Capture the cell that displays the provided text and extract its (X, Y) central coordinate. 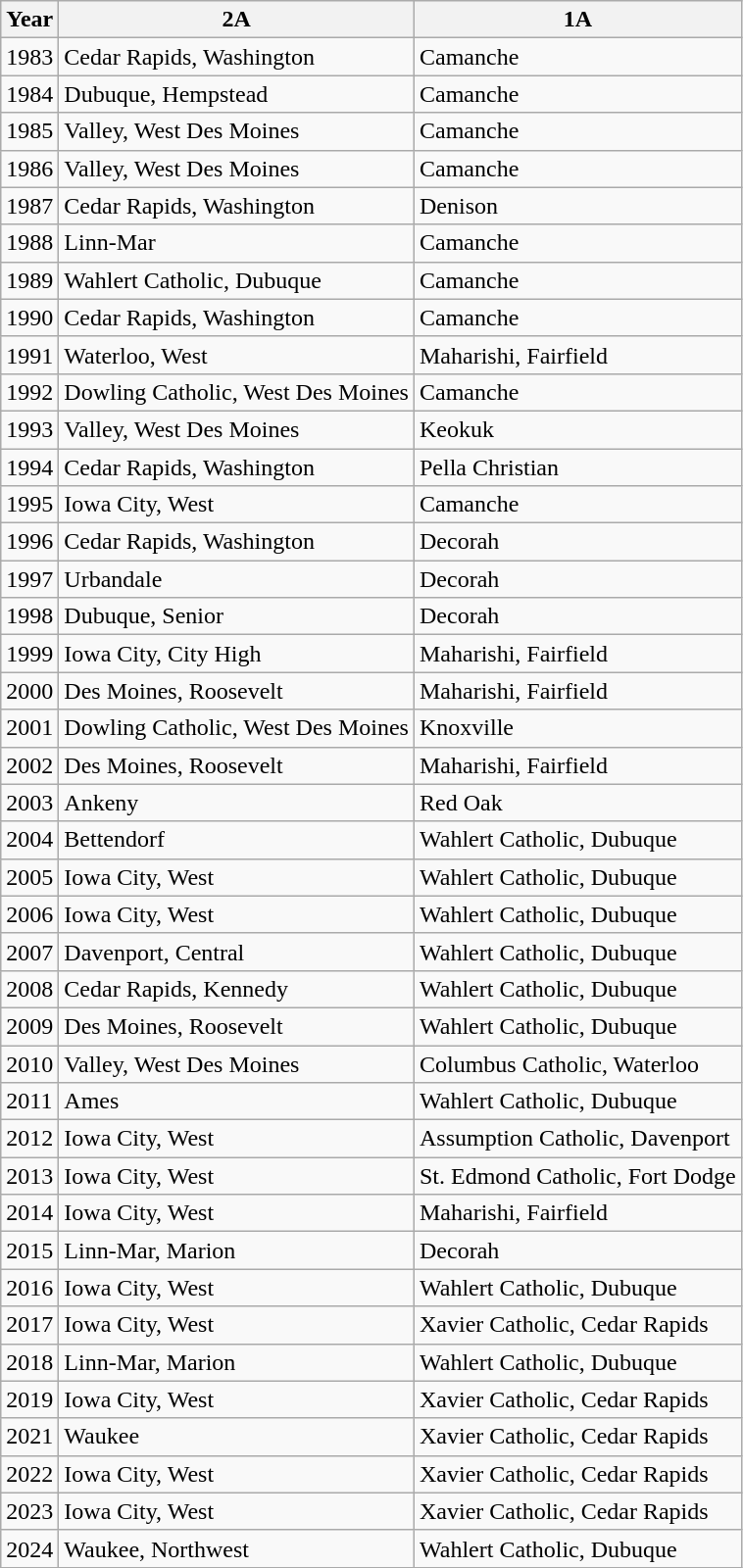
2002 (29, 765)
1996 (29, 542)
Davenport, Central (237, 952)
2008 (29, 989)
2003 (29, 803)
1993 (29, 429)
2016 (29, 1288)
2007 (29, 952)
1991 (29, 355)
2013 (29, 1176)
2022 (29, 1474)
2005 (29, 877)
2004 (29, 840)
St. Edmond Catholic, Fort Dodge (577, 1176)
2006 (29, 914)
2012 (29, 1139)
2024 (29, 1548)
2015 (29, 1250)
2011 (29, 1102)
2009 (29, 1026)
2017 (29, 1325)
2A (237, 20)
2001 (29, 728)
Urbandale (237, 579)
1997 (29, 579)
Pella Christian (577, 467)
Denison (577, 206)
1990 (29, 318)
Ames (237, 1102)
1989 (29, 280)
Cedar Rapids, Kennedy (237, 989)
1999 (29, 654)
Waterloo, West (237, 355)
Ankeny (237, 803)
1994 (29, 467)
Assumption Catholic, Davenport (577, 1139)
1995 (29, 505)
Red Oak (577, 803)
Linn-Mar (237, 243)
2019 (29, 1399)
Dubuque, Senior (237, 616)
2010 (29, 1063)
Year (29, 20)
Bettendorf (237, 840)
1998 (29, 616)
1983 (29, 57)
Waukee (237, 1437)
2000 (29, 691)
2023 (29, 1511)
2014 (29, 1213)
1985 (29, 131)
1987 (29, 206)
1986 (29, 169)
1988 (29, 243)
1984 (29, 94)
1992 (29, 392)
2021 (29, 1437)
Dubuque, Hempstead (237, 94)
1A (577, 20)
2018 (29, 1362)
Iowa City, City High (237, 654)
Keokuk (577, 429)
Knoxville (577, 728)
Waukee, Northwest (237, 1548)
Columbus Catholic, Waterloo (577, 1063)
